Find where the given text appears and provide that cell's center as [x, y] coordinate. 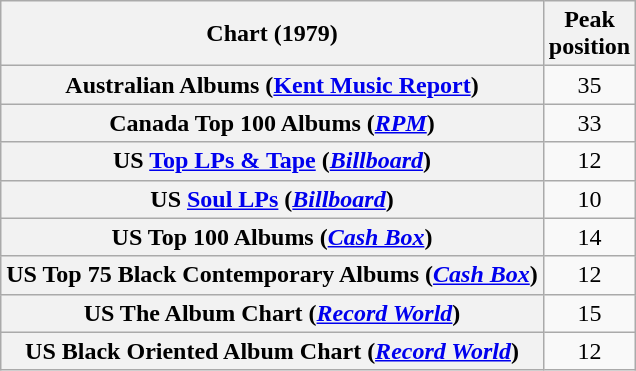
US Black Oriented Album Chart (Record World) [272, 351]
Chart (1979) [272, 34]
US Top 75 Black Contemporary Albums (Cash Box) [272, 275]
US The Album Chart (Record World) [272, 313]
Peakposition [589, 34]
10 [589, 199]
US Top LPs & Tape (Billboard) [272, 161]
14 [589, 237]
35 [589, 85]
US Top 100 Albums (Cash Box) [272, 237]
Canada Top 100 Albums (RPM) [272, 123]
33 [589, 123]
Australian Albums (Kent Music Report) [272, 85]
15 [589, 313]
US Soul LPs (Billboard) [272, 199]
